Identify which cell holds the provided text, then report its [x, y] central coordinate. 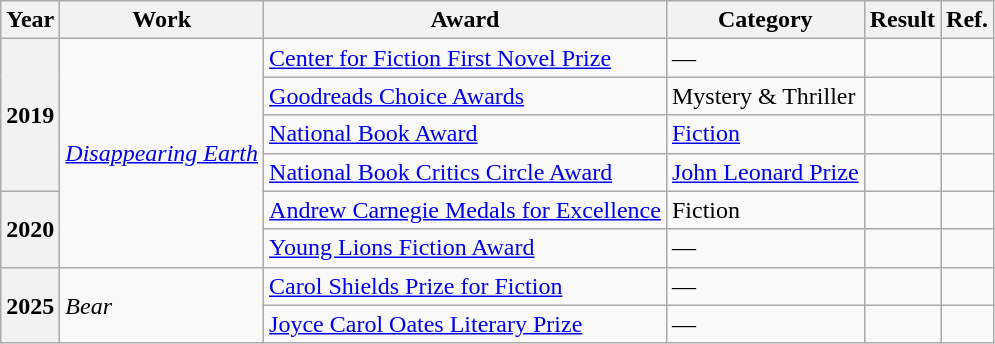
Joyce Carol Oates Literary Prize [466, 324]
Disappearing Earth [162, 153]
Year [30, 20]
Carol Shields Prize for Fiction [466, 286]
Ref. [968, 20]
National Book Award [466, 134]
Result [902, 20]
Award [466, 20]
Category [765, 20]
2025 [30, 305]
Andrew Carnegie Medals for Excellence [466, 210]
Bear [162, 305]
Center for Fiction First Novel Prize [466, 58]
Mystery & Thriller [765, 96]
National Book Critics Circle Award [466, 172]
Young Lions Fiction Award [466, 248]
Goodreads Choice Awards [466, 96]
John Leonard Prize [765, 172]
2020 [30, 229]
Work [162, 20]
2019 [30, 115]
